Extract the [x, y] coordinate from the center of the cell holding the provided text.  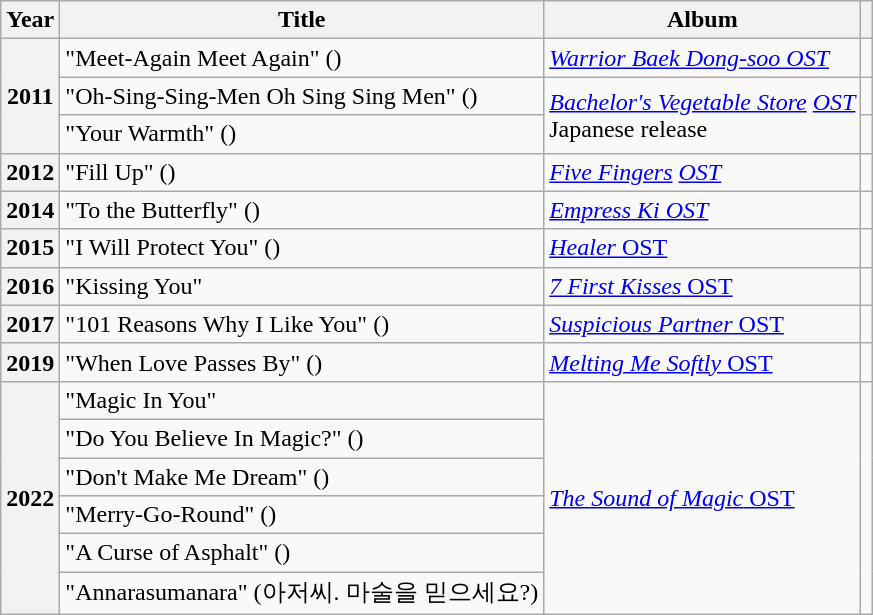
2012 [30, 172]
Melting Me Softly OST [702, 362]
Five Fingers OST [702, 172]
"Meet-Again Meet Again" () [302, 58]
The Sound of Magic OST [702, 498]
"101 Reasons Why I Like You" () [302, 324]
"Magic In You" [302, 400]
"Kissing You" [302, 286]
2015 [30, 248]
"Annarasumanara" (아저씨. 마술을 믿으세요?) [302, 594]
2022 [30, 498]
"Oh-Sing-Sing-Men Oh Sing Sing Men" () [302, 96]
"Do You Believe In Magic?" () [302, 438]
2016 [30, 286]
"When Love Passes By" () [302, 362]
Healer OST [702, 248]
"A Curse of Asphalt" () [302, 553]
Album [702, 20]
2017 [30, 324]
"Don't Make Me Dream" () [302, 477]
Year [30, 20]
"Your Warmth" () [302, 134]
2011 [30, 96]
7 First Kisses OST [702, 286]
Suspicious Partner OST [702, 324]
Empress Ki OST [702, 210]
"Fill Up" () [302, 172]
Bachelor's Vegetable Store OST Japanese release [702, 115]
"To the Butterfly" () [302, 210]
Warrior Baek Dong-soo OST [702, 58]
"I Will Protect You" () [302, 248]
2014 [30, 210]
"Merry-Go-Round" () [302, 515]
2019 [30, 362]
Title [302, 20]
